Return the [X, Y] coordinate for the center point of the cell that contains the specified text.  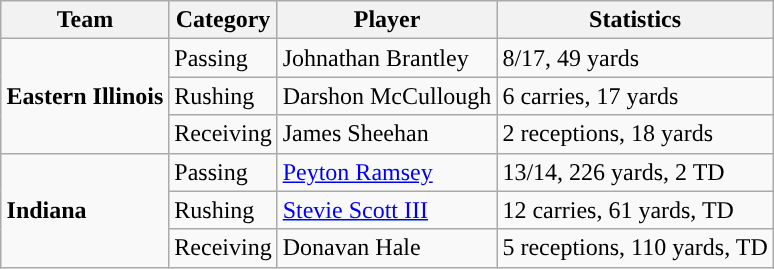
James Sheehan [387, 134]
Stevie Scott III [387, 210]
2 receptions, 18 yards [635, 134]
12 carries, 61 yards, TD [635, 210]
8/17, 49 yards [635, 58]
Johnathan Brantley [387, 58]
Darshon McCullough [387, 96]
Indiana [85, 210]
Player [387, 20]
Category [223, 20]
Statistics [635, 20]
Team [85, 20]
Donavan Hale [387, 248]
5 receptions, 110 yards, TD [635, 248]
Peyton Ramsey [387, 172]
Eastern Illinois [85, 96]
13/14, 226 yards, 2 TD [635, 172]
6 carries, 17 yards [635, 96]
